Locate the cell with the specified text and output its (X, Y) center coordinate. 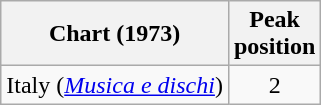
Peakposition (274, 34)
2 (274, 85)
Chart (1973) (115, 34)
Italy (Musica e dischi) (115, 85)
